For the text-containing cell, return its midpoint in (X, Y) coordinate format. 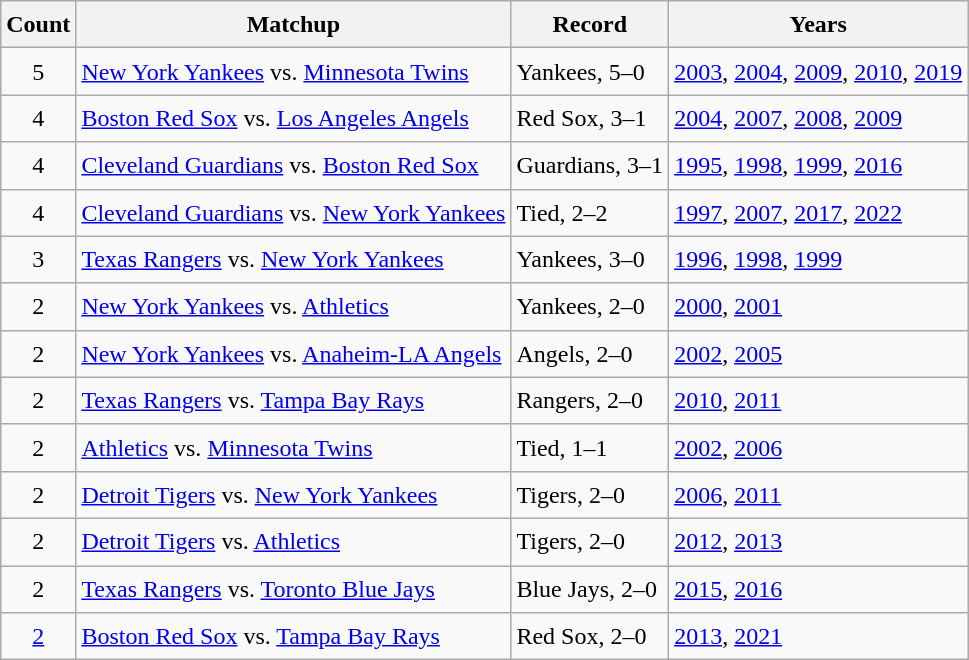
New York Yankees vs. Athletics (294, 306)
New York Yankees vs. Minnesota Twins (294, 72)
Tied, 2–2 (590, 212)
Blue Jays, 2–0 (590, 590)
2000, 2001 (818, 306)
2002, 2006 (818, 448)
Years (818, 24)
Texas Rangers vs. Toronto Blue Jays (294, 590)
Count (38, 24)
Matchup (294, 24)
2015, 2016 (818, 590)
Texas Rangers vs. New York Yankees (294, 260)
Boston Red Sox vs. Tampa Bay Rays (294, 636)
Record (590, 24)
Detroit Tigers vs. New York Yankees (294, 494)
Rangers, 2–0 (590, 400)
Angels, 2–0 (590, 354)
2010, 2011 (818, 400)
3 (38, 260)
Tied, 1–1 (590, 448)
Cleveland Guardians vs. Boston Red Sox (294, 166)
1996, 1998, 1999 (818, 260)
Yankees, 5–0 (590, 72)
Red Sox, 2–0 (590, 636)
Detroit Tigers vs. Athletics (294, 542)
Cleveland Guardians vs. New York Yankees (294, 212)
2013, 2021 (818, 636)
1995, 1998, 1999, 2016 (818, 166)
5 (38, 72)
Yankees, 2–0 (590, 306)
Guardians, 3–1 (590, 166)
Yankees, 3–0 (590, 260)
2003, 2004, 2009, 2010, 2019 (818, 72)
Boston Red Sox vs. Los Angeles Angels (294, 118)
Red Sox, 3–1 (590, 118)
2004, 2007, 2008, 2009 (818, 118)
2012, 2013 (818, 542)
2002, 2005 (818, 354)
Texas Rangers vs. Tampa Bay Rays (294, 400)
New York Yankees vs. Anaheim-LA Angels (294, 354)
2006, 2011 (818, 494)
1997, 2007, 2017, 2022 (818, 212)
Athletics vs. Minnesota Twins (294, 448)
